Locate the cell with the specified text and output its (X, Y) center coordinate. 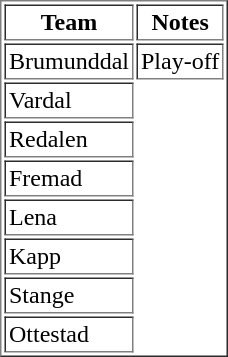
Notes (180, 22)
Play-off (180, 62)
Kapp (68, 256)
Lena (68, 218)
Redalen (68, 140)
Fremad (68, 178)
Team (68, 22)
Stange (68, 296)
Brumunddal (68, 62)
Vardal (68, 100)
Ottestad (68, 334)
